For the text-containing cell, return its midpoint in [X, Y] coordinate format. 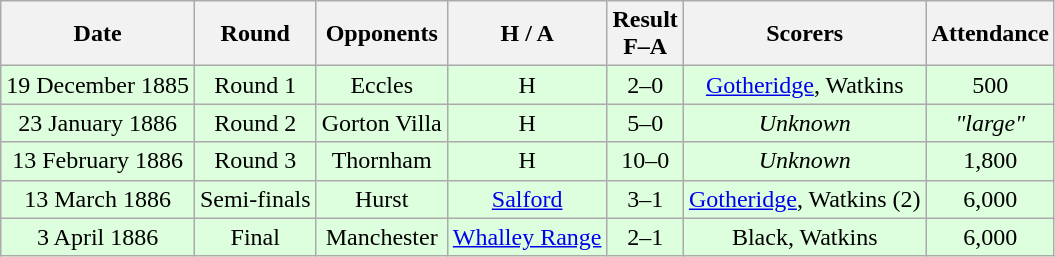
Gorton Villa [382, 123]
Thornham [382, 161]
13 March 1886 [98, 199]
2–1 [645, 237]
Whalley Range [527, 237]
19 December 1885 [98, 85]
Gotheridge, Watkins (2) [804, 199]
Round 1 [255, 85]
H / A [527, 34]
Semi-finals [255, 199]
Date [98, 34]
Eccles [382, 85]
ResultF–A [645, 34]
Hurst [382, 199]
Salford [527, 199]
23 January 1886 [98, 123]
Attendance [990, 34]
"large" [990, 123]
Final [255, 237]
Manchester [382, 237]
500 [990, 85]
3 April 1886 [98, 237]
Black, Watkins [804, 237]
1,800 [990, 161]
5–0 [645, 123]
2–0 [645, 85]
Opponents [382, 34]
Gotheridge, Watkins [804, 85]
13 February 1886 [98, 161]
Scorers [804, 34]
Round 3 [255, 161]
Round [255, 34]
Round 2 [255, 123]
3–1 [645, 199]
10–0 [645, 161]
